For the text-containing cell, return its midpoint in (X, Y) coordinate format. 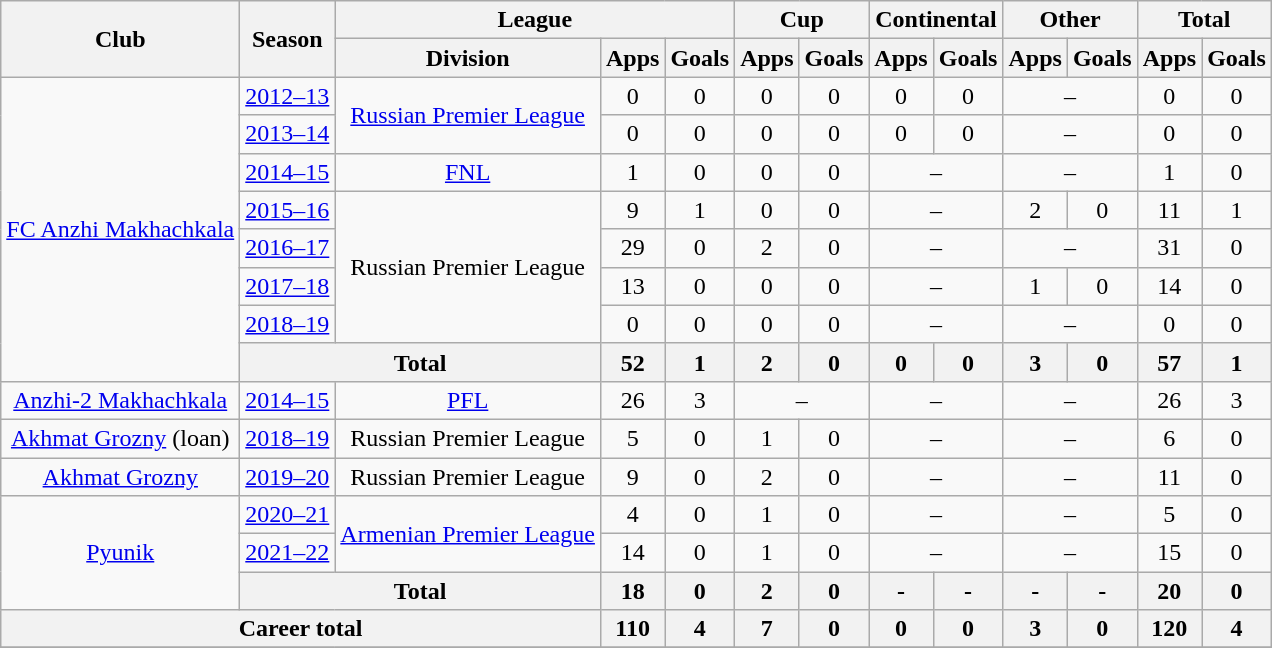
18 (632, 591)
Pyunik (120, 553)
Akhmat Grozny (120, 477)
Anzhi-2 Makhachkala (120, 400)
57 (1169, 362)
120 (1169, 629)
52 (632, 362)
2012–13 (288, 96)
20 (1169, 591)
Other (1070, 20)
2016–17 (288, 248)
2017–18 (288, 286)
Armenian Premier League (468, 534)
Career total (301, 629)
13 (632, 286)
2020–21 (288, 515)
Division (468, 58)
6 (1169, 438)
Cup (802, 20)
2015–16 (288, 210)
PFL (468, 400)
7 (767, 629)
2013–14 (288, 134)
League (535, 20)
2021–22 (288, 553)
110 (632, 629)
15 (1169, 553)
29 (632, 248)
Akhmat Grozny (loan) (120, 438)
2019–20 (288, 477)
Season (288, 39)
Continental (936, 20)
FNL (468, 172)
FC Anzhi Makhachkala (120, 229)
31 (1169, 248)
Club (120, 39)
